Return [x, y] of the center of cell containing provided text 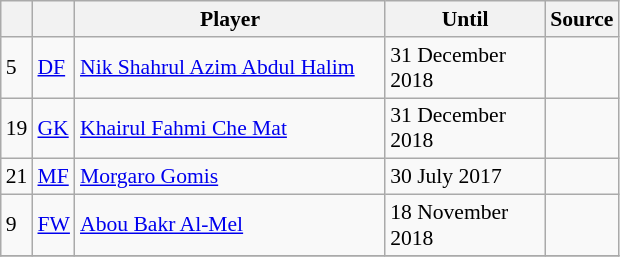
Player [230, 19]
19 [17, 128]
30 July 2017 [465, 177]
Khairul Fahmi Che Mat [230, 128]
Abou Bakr Al-Mel [230, 226]
5 [17, 68]
Source [582, 19]
Until [465, 19]
FW [54, 226]
21 [17, 177]
MF [54, 177]
GK [54, 128]
DF [54, 68]
Nik Shahrul Azim Abdul Halim [230, 68]
9 [17, 226]
18 November 2018 [465, 226]
Morgaro Gomis [230, 177]
